Pinpoint the cell where the given text exists, returning its (x, y) midpoint coordinate. 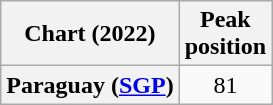
Chart (2022) (90, 34)
Paraguay (SGP) (90, 85)
Peakposition (225, 34)
81 (225, 85)
